From the cell containing the given text, extract its center point as [X, Y] coordinate. 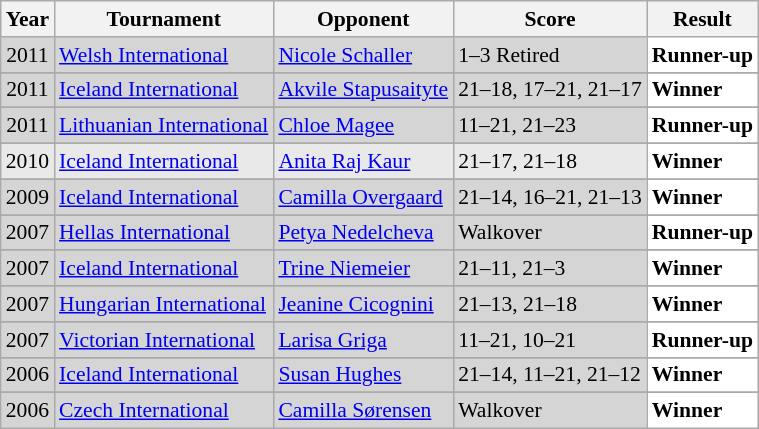
Petya Nedelcheva [363, 233]
21–11, 21–3 [550, 269]
Result [702, 19]
Hellas International [164, 233]
2009 [28, 197]
21–13, 21–18 [550, 304]
Score [550, 19]
Victorian International [164, 340]
Anita Raj Kaur [363, 162]
Camilla Sørensen [363, 411]
21–17, 21–18 [550, 162]
21–14, 11–21, 21–12 [550, 375]
Tournament [164, 19]
Welsh International [164, 55]
21–18, 17–21, 21–17 [550, 90]
Camilla Overgaard [363, 197]
Nicole Schaller [363, 55]
Year [28, 19]
Trine Niemeier [363, 269]
Jeanine Cicognini [363, 304]
2010 [28, 162]
Larisa Griga [363, 340]
Opponent [363, 19]
Chloe Magee [363, 126]
Akvile Stapusaityte [363, 90]
1–3 Retired [550, 55]
Hungarian International [164, 304]
Czech International [164, 411]
Lithuanian International [164, 126]
Susan Hughes [363, 375]
11–21, 21–23 [550, 126]
21–14, 16–21, 21–13 [550, 197]
11–21, 10–21 [550, 340]
